Identify which cell holds the provided text, then report its (X, Y) central coordinate. 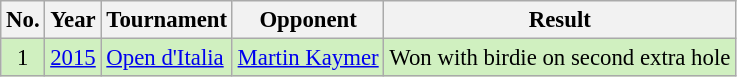
Result (560, 20)
Won with birdie on second extra hole (560, 58)
Martin Kaymer (308, 58)
Opponent (308, 20)
2015 (73, 58)
Year (73, 20)
Open d'Italia (166, 58)
1 (23, 58)
No. (23, 20)
Tournament (166, 20)
